Scan for the cell matching the given text and deliver its (X, Y) coordinate at center. 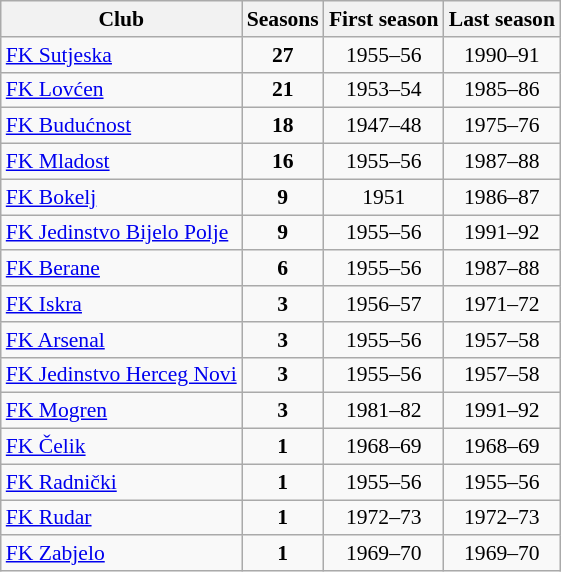
FK Mogren (122, 411)
1986–87 (502, 197)
1985–86 (502, 90)
FK Jedinstvo Bijelo Polje (122, 233)
27 (283, 55)
Last season (502, 19)
21 (283, 90)
FK Lovćen (122, 90)
1956–57 (384, 304)
6 (283, 269)
FK Rudar (122, 518)
Seasons (283, 19)
FK Arsenal (122, 340)
First season (384, 19)
FK Iskra (122, 304)
FK Jedinstvo Herceg Novi (122, 375)
1953–54 (384, 90)
16 (283, 162)
1971–72 (502, 304)
FK Budućnost (122, 126)
1947–48 (384, 126)
FK Radnički (122, 482)
FK Čelik (122, 447)
FK Sutjeska (122, 55)
1981–82 (384, 411)
FK Bokelj (122, 197)
1990–91 (502, 55)
FK Mladost (122, 162)
18 (283, 126)
1951 (384, 197)
FK Zabjelo (122, 554)
Club (122, 19)
FK Berane (122, 269)
1975–76 (502, 126)
